Pinpoint the cell where the given text exists, returning its [x, y] midpoint coordinate. 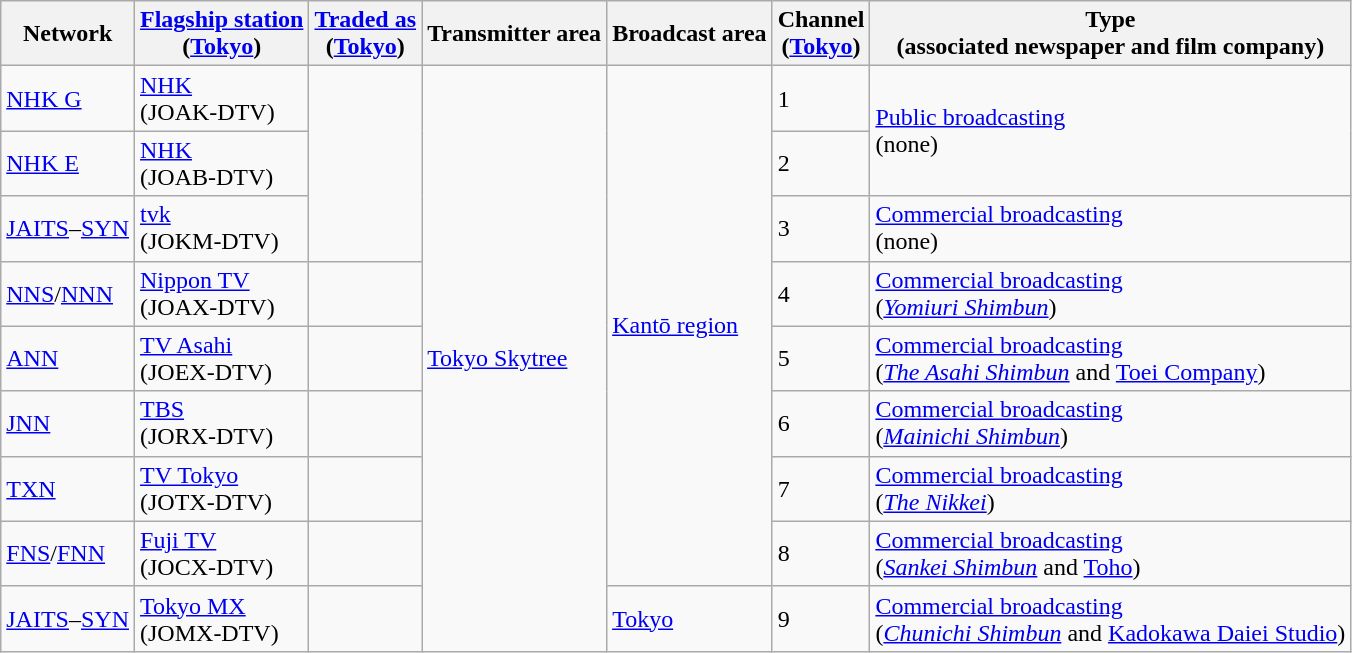
Commercial broadcasting(The Nikkei) [1110, 488]
Network [68, 34]
Fuji TV(JOCX-DTV) [222, 554]
TV Tokyo(JOTX-DTV) [222, 488]
7 [821, 488]
8 [821, 554]
3 [821, 228]
6 [821, 424]
9 [821, 618]
FNS/FNN [68, 554]
Type(associated newspaper and film company) [1110, 34]
ANN [68, 358]
Kantō region [690, 326]
5 [821, 358]
Nippon TV(JOAX-DTV) [222, 294]
Commercial broadcasting(Sankei Shimbun and Toho) [1110, 554]
Commercial broadcasting(Chunichi Shimbun and Kadokawa Daiei Studio) [1110, 618]
NHK G [68, 98]
TV Asahi(JOEX-DTV) [222, 358]
tvk(JOKM-DTV) [222, 228]
1 [821, 98]
Traded as(Tokyo) [366, 34]
Broadcast area [690, 34]
Tokyo MX(JOMX-DTV) [222, 618]
Transmitter area [514, 34]
Commercial broadcasting(Yomiuri Shimbun) [1110, 294]
4 [821, 294]
NHK(JOAK-DTV) [222, 98]
Flagship station(Tokyo) [222, 34]
2 [821, 164]
NHK E [68, 164]
Public broadcasting(none) [1110, 131]
Commercial broadcasting(none) [1110, 228]
JNN [68, 424]
Commercial broadcasting(Mainichi Shimbun) [1110, 424]
Commercial broadcasting(The Asahi Shimbun and Toei Company) [1110, 358]
TXN [68, 488]
TBS(JORX-DTV) [222, 424]
Channel(Tokyo) [821, 34]
NHK(JOAB-DTV) [222, 164]
NNS/NNN [68, 294]
Tokyo [690, 618]
Tokyo Skytree [514, 359]
